Scan for the cell matching the given text and deliver its [X, Y] coordinate at center. 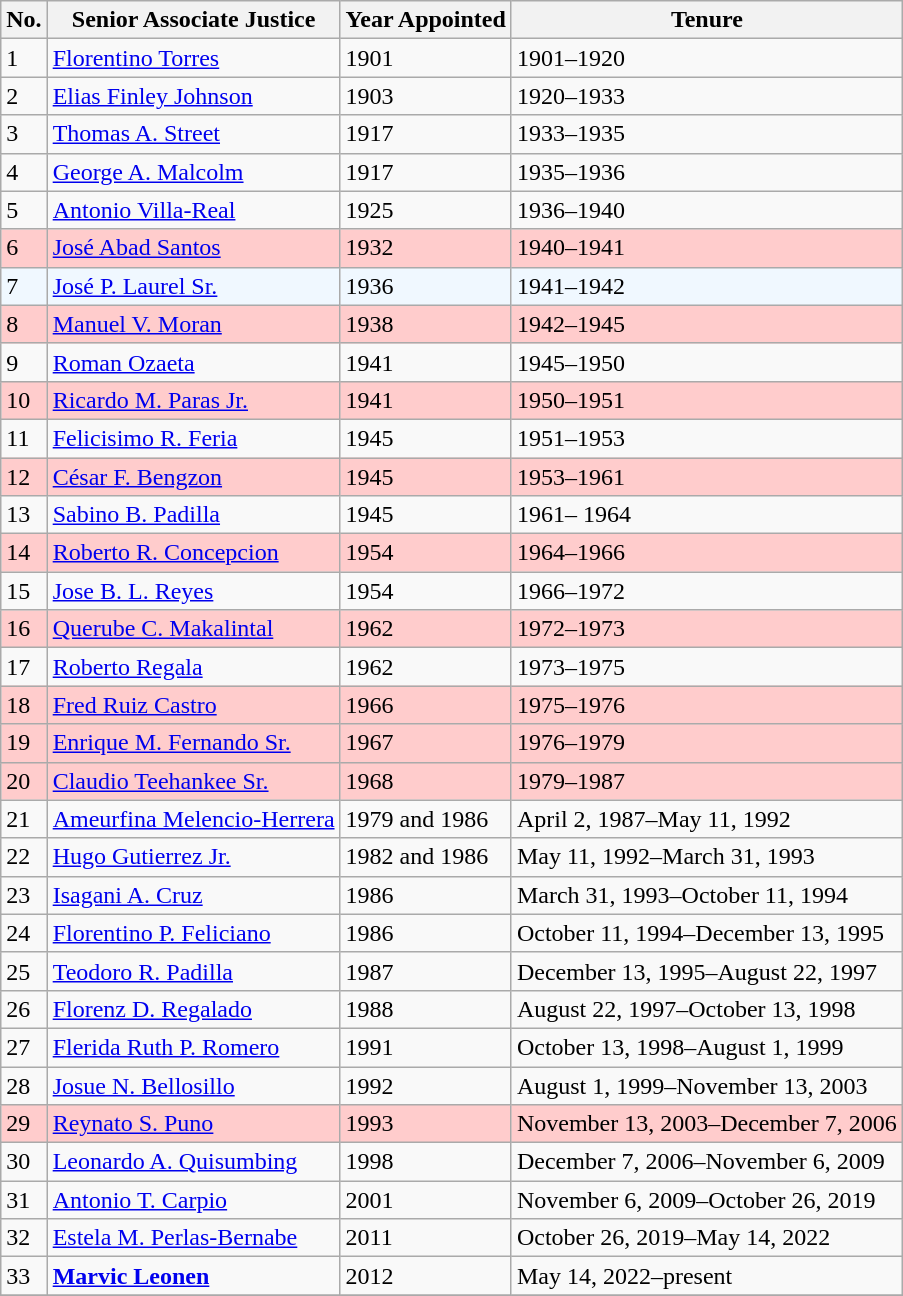
Florentino Torres [194, 58]
Roman Ozaeta [194, 362]
Marvic Leonen [194, 1276]
12 [24, 477]
December 13, 1995–August 22, 1997 [706, 971]
1979 and 1986 [426, 819]
Sabino B. Padilla [194, 515]
32 [24, 1238]
6 [24, 248]
José Abad Santos [194, 248]
1940–1941 [706, 248]
José P. Laurel Sr. [194, 286]
1925 [426, 210]
Isagani A. Cruz [194, 895]
August 22, 1997–October 13, 1998 [706, 1009]
Antonio T. Carpio [194, 1200]
1 [24, 58]
November 6, 2009–October 26, 2019 [706, 1200]
1964–1966 [706, 553]
1973–1975 [706, 667]
21 [24, 819]
23 [24, 895]
March 31, 1993–October 11, 1994 [706, 895]
Ricardo M. Paras Jr. [194, 400]
Tenure [706, 20]
Manuel V. Moran [194, 324]
December 7, 2006–November 6, 2009 [706, 1162]
Reynato S. Puno [194, 1124]
Jose B. L. Reyes [194, 591]
Enrique M. Fernando Sr. [194, 743]
1966 [426, 705]
4 [24, 172]
1945–1950 [706, 362]
3 [24, 134]
October 26, 2019–May 14, 2022 [706, 1238]
18 [24, 705]
33 [24, 1276]
20 [24, 781]
1932 [426, 248]
24 [24, 933]
1968 [426, 781]
1961– 1964 [706, 515]
Querube C. Makalintal [194, 629]
November 13, 2003–December 7, 2006 [706, 1124]
28 [24, 1085]
Thomas A. Street [194, 134]
31 [24, 1200]
7 [24, 286]
26 [24, 1009]
2011 [426, 1238]
1901 [426, 58]
1967 [426, 743]
1950–1951 [706, 400]
1982 and 1986 [426, 857]
19 [24, 743]
5 [24, 210]
1936–1940 [706, 210]
1938 [426, 324]
Florentino P. Feliciano [194, 933]
Florenz D. Regalado [194, 1009]
1972–1973 [706, 629]
14 [24, 553]
1901–1920 [706, 58]
Flerida Ruth P. Romero [194, 1047]
1935–1936 [706, 172]
1933–1935 [706, 134]
May 11, 1992–March 31, 1993 [706, 857]
April 2, 1987–May 11, 1992 [706, 819]
1920–1933 [706, 96]
1903 [426, 96]
Year Appointed [426, 20]
1941–1942 [706, 286]
1992 [426, 1085]
2012 [426, 1276]
1979–1987 [706, 781]
Teodoro R. Padilla [194, 971]
1975–1976 [706, 705]
1942–1945 [706, 324]
17 [24, 667]
Hugo Gutierrez Jr. [194, 857]
13 [24, 515]
29 [24, 1124]
30 [24, 1162]
Ameurfina Melencio-Herrera [194, 819]
1936 [426, 286]
2001 [426, 1200]
Claudio Teehankee Sr. [194, 781]
August 1, 1999–November 13, 2003 [706, 1085]
9 [24, 362]
Josue N. Bellosillo [194, 1085]
2 [24, 96]
10 [24, 400]
Antonio Villa-Real [194, 210]
15 [24, 591]
Roberto R. Concepcion [194, 553]
1998 [426, 1162]
César F. Bengzon [194, 477]
October 13, 1998–August 1, 1999 [706, 1047]
Leonardo A. Quisumbing [194, 1162]
25 [24, 971]
8 [24, 324]
October 11, 1994–December 13, 1995 [706, 933]
Felicisimo R. Feria [194, 438]
No. [24, 20]
Elias Finley Johnson [194, 96]
22 [24, 857]
1951–1953 [706, 438]
11 [24, 438]
27 [24, 1047]
Fred Ruiz Castro [194, 705]
George A. Malcolm [194, 172]
May 14, 2022–present [706, 1276]
16 [24, 629]
Roberto Regala [194, 667]
1987 [426, 971]
1993 [426, 1124]
1991 [426, 1047]
1953–1961 [706, 477]
1966–1972 [706, 591]
1988 [426, 1009]
1976–1979 [706, 743]
Senior Associate Justice [194, 20]
Estela M. Perlas-Bernabe [194, 1238]
